From the cell containing the given text, extract its center point as (X, Y) coordinate. 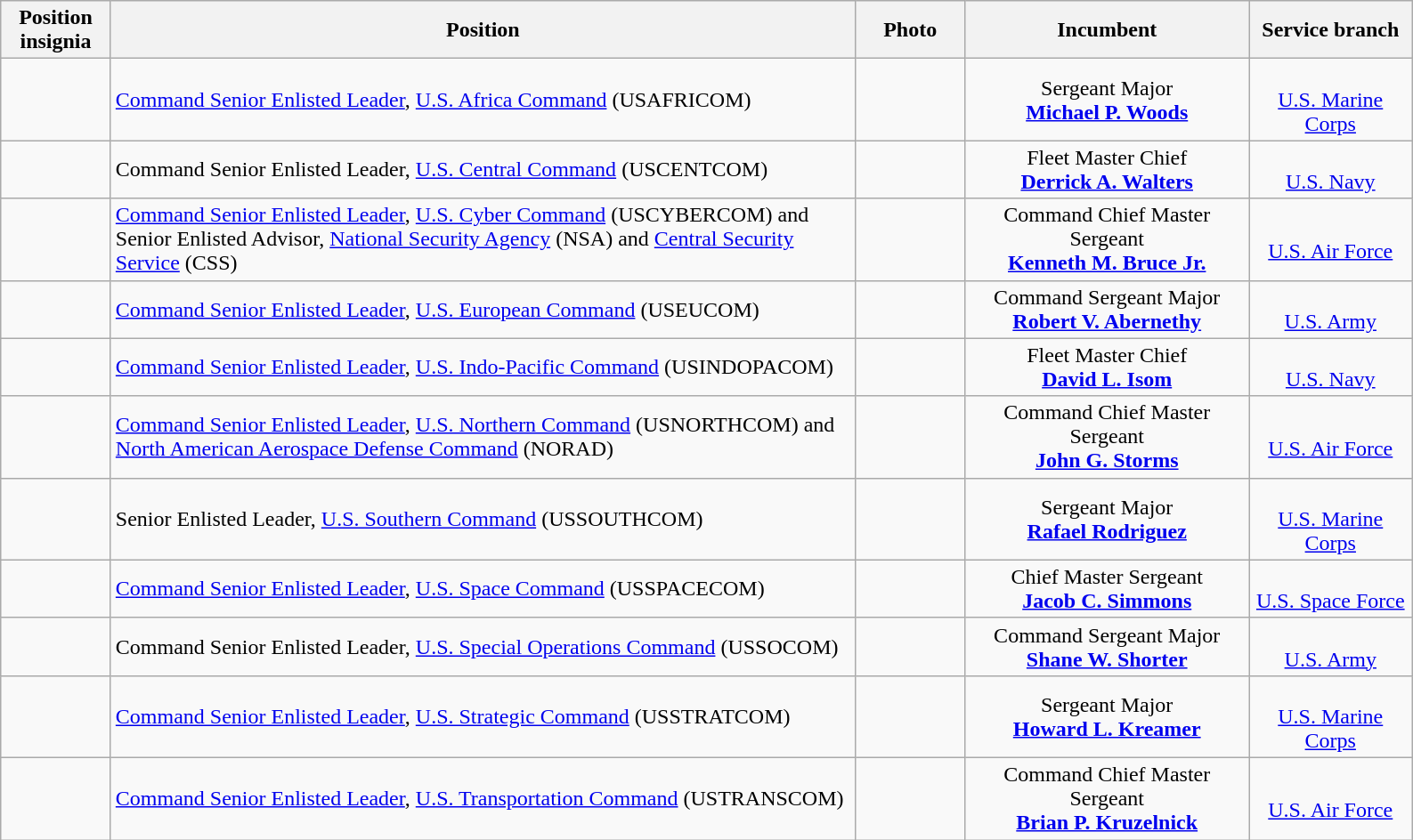
Position (483, 30)
Command Senior Enlisted Leader, U.S. Northern Command (USNORTHCOM) andNorth American Aerospace Defense Command (NORAD) (483, 437)
Command Senior Enlisted Leader, U.S. Indo-Pacific Command (USINDOPACOM) (483, 367)
Senior Enlisted Leader, U.S. Southern Command (USSOUTHCOM) (483, 519)
Command Senior Enlisted Leader, U.S. Central Command (USCENTCOM) (483, 169)
Sergeant MajorRafael Rodriguez (1108, 519)
Command Senior Enlisted Leader, U.S. Space Command (USSPACECOM) (483, 589)
Position insignia (56, 30)
Command Chief Master SergeantBrian P. Kruzelnick (1108, 798)
Photo (910, 30)
Incumbent (1108, 30)
Command Senior Enlisted Leader, U.S. European Command (USEUCOM) (483, 310)
Command Senior Enlisted Leader, U.S. Transportation Command (USTRANSCOM) (483, 798)
Chief Master SergeantJacob C. Simmons (1108, 589)
Command Chief Master SergeantKenneth M. Bruce Jr. (1108, 239)
Fleet Master ChiefDavid L. Isom (1108, 367)
Sergeant MajorHoward L. Kreamer (1108, 716)
Service branch (1330, 30)
Command Senior Enlisted Leader, U.S. Africa Command (USAFRICOM) (483, 100)
Command Senior Enlisted Leader, U.S. Strategic Command (USSTRATCOM) (483, 716)
U.S. Space Force (1330, 589)
Fleet Master ChiefDerrick A. Walters (1108, 169)
Command Sergeant MajorRobert V. Abernethy (1108, 310)
Command Chief Master SergeantJohn G. Storms (1108, 437)
Sergeant MajorMichael P. Woods (1108, 100)
Command Sergeant MajorShane W. Shorter (1108, 646)
Command Senior Enlisted Leader, U.S. Special Operations Command (USSOCOM) (483, 646)
